Detect which cell encompasses the target text, then output its [X, Y] center coordinate. 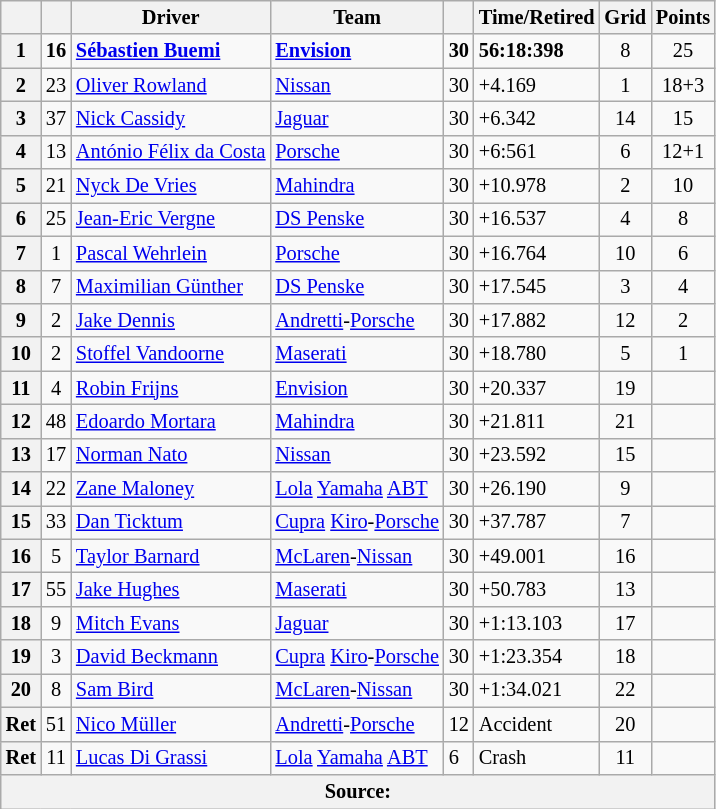
+16.537 [537, 219]
Nyck De Vries [170, 186]
+1:34.021 [537, 690]
Oliver Rowland [170, 85]
Pascal Wehrlein [170, 253]
Nico Müller [170, 724]
33 [56, 522]
Lucas Di Grassi [170, 758]
Jake Dennis [170, 320]
Sébastien Buemi [170, 51]
+49.001 [537, 556]
Robin Frijns [170, 388]
Time/Retired [537, 17]
Norman Nato [170, 455]
Points [683, 17]
Driver [170, 17]
+6.342 [537, 118]
António Félix da Costa [170, 152]
+1:13.103 [537, 623]
Source: [358, 791]
Grid [625, 17]
Taylor Barnard [170, 556]
Stoffel Vandoorne [170, 354]
+10.978 [537, 186]
Mitch Evans [170, 623]
Jean-Eric Vergne [170, 219]
23 [56, 85]
Dan Ticktum [170, 522]
Edoardo Mortara [170, 421]
Team [356, 17]
37 [56, 118]
Jake Hughes [170, 589]
Sam Bird [170, 690]
56:18:398 [537, 51]
+18.780 [537, 354]
+16.764 [537, 253]
12+1 [683, 152]
+17.882 [537, 320]
+21.811 [537, 421]
18+3 [683, 85]
+37.787 [537, 522]
+26.190 [537, 489]
Accident [537, 724]
48 [56, 421]
Maximilian Günther [170, 287]
Nick Cassidy [170, 118]
+6:561 [537, 152]
+23.592 [537, 455]
51 [56, 724]
+1:23.354 [537, 657]
+4.169 [537, 85]
Zane Maloney [170, 489]
+20.337 [537, 388]
+17.545 [537, 287]
+50.783 [537, 589]
David Beckmann [170, 657]
Crash [537, 758]
55 [56, 589]
